Extract the (X, Y) coordinate from the center of the cell holding the provided text.  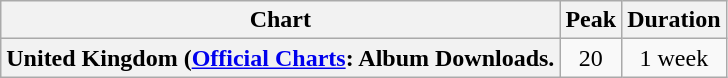
1 week (674, 58)
20 (591, 58)
Chart (280, 20)
Duration (674, 20)
United Kingdom (Official Charts: Album Downloads. (280, 58)
Peak (591, 20)
